Search for the cell housing the specified text and yield its (X, Y) center coordinate. 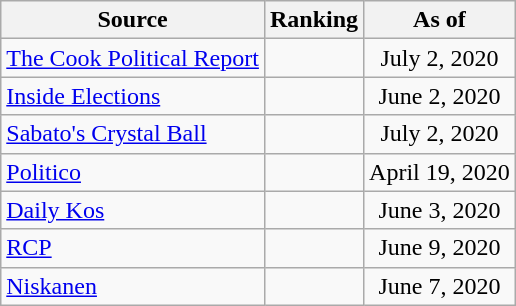
The Cook Political Report (133, 58)
RCP (133, 248)
Daily Kos (133, 210)
June 3, 2020 (440, 210)
Politico (133, 172)
June 9, 2020 (440, 248)
April 19, 2020 (440, 172)
Source (133, 20)
Niskanen (133, 286)
June 2, 2020 (440, 96)
Sabato's Crystal Ball (133, 134)
June 7, 2020 (440, 286)
As of (440, 20)
Inside Elections (133, 96)
Ranking (314, 20)
